Extract the [x, y] coordinate from the center of the cell holding the provided text.  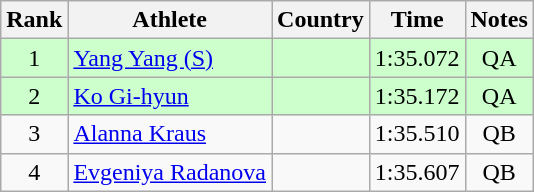
2 [34, 96]
1 [34, 58]
Time [417, 20]
1:35.607 [417, 172]
1:35.172 [417, 96]
Rank [34, 20]
Country [321, 20]
Notes [499, 20]
1:35.072 [417, 58]
Yang Yang (S) [170, 58]
1:35.510 [417, 134]
Athlete [170, 20]
Evgeniya Radanova [170, 172]
Alanna Kraus [170, 134]
4 [34, 172]
Ko Gi-hyun [170, 96]
3 [34, 134]
